Identify which cell holds the provided text, then report its (x, y) central coordinate. 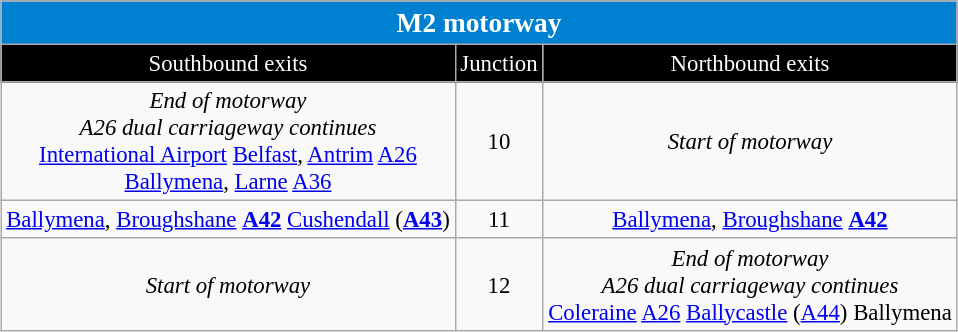
Junction (499, 64)
Ballymena, Broughshane A42 (750, 220)
Southbound exits (228, 64)
12 (499, 284)
11 (499, 220)
Ballymena, Broughshane A42 Cushendall (A43) (228, 220)
Northbound exits (750, 64)
End of motorwayA26 dual carriageway continuesInternational Airport Belfast, Antrim A26Ballymena, Larne A36 (228, 142)
10 (499, 142)
M2 motorway (479, 23)
End of motorway A26 dual carriageway continues Coleraine A26 Ballycastle (A44) Ballymena (750, 284)
